Detect which cell encompasses the target text, then output its [X, Y] center coordinate. 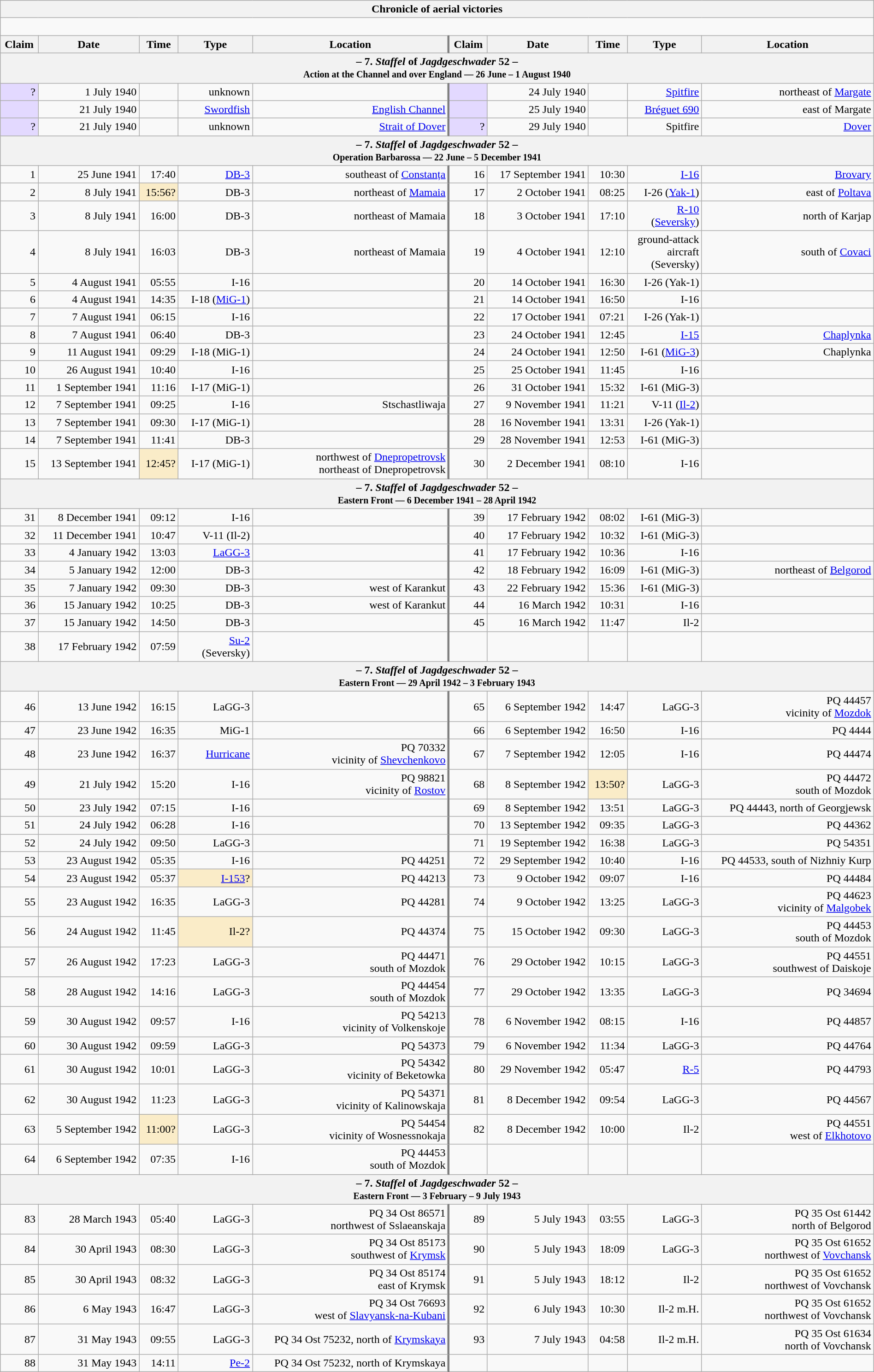
74 [467, 902]
16:38 [608, 843]
34 [19, 570]
11:34 [608, 1046]
2 December 1941 [537, 464]
38 [19, 646]
25 [467, 370]
65 [467, 706]
09:50 [159, 843]
44 [467, 605]
76 [467, 962]
08:15 [608, 1022]
12:53 [608, 440]
Chronicle of aerial victories [437, 9]
15:20 [159, 784]
south of Covaci [787, 252]
46 [19, 706]
3 October 1941 [537, 216]
10:25 [159, 605]
east of Margate [787, 109]
36 [19, 605]
61 [19, 1070]
PQ 35 Ost 61634 north of Vovchansk [787, 1339]
09:59 [159, 1046]
1 July 1940 [89, 92]
28 November 1941 [537, 440]
52 [19, 843]
10:36 [608, 552]
80 [467, 1070]
10 [19, 370]
71 [467, 843]
14:16 [159, 992]
45 [467, 623]
English Channel [351, 109]
PQ 44793 [787, 1070]
24 August 1942 [89, 931]
16:37 [159, 754]
07:35 [159, 1159]
PQ 44213 [351, 878]
62 [19, 1099]
03:55 [608, 1219]
15:56? [159, 192]
6 [19, 300]
I-15 [665, 335]
53 [19, 860]
37 [19, 623]
77 [467, 992]
17:23 [159, 962]
north of Karjap [787, 216]
40 [467, 535]
57 [19, 962]
13:35 [608, 992]
4 October 1941 [537, 252]
6 July 1943 [537, 1309]
69 [467, 808]
Swordfish [216, 109]
PQ 44857 [787, 1022]
09:35 [608, 825]
24 [467, 352]
1 September 1941 [89, 387]
13 June 1942 [89, 706]
05:55 [159, 282]
23 [467, 335]
08:10 [608, 464]
15 October 1942 [537, 931]
54 [19, 878]
08:02 [608, 517]
northwest of Dnepropetrovsk northeast of Dnepropetrovsk [351, 464]
PQ 34 Ost 85173southwest of Krymsk [351, 1249]
39 [467, 517]
15:32 [608, 387]
PQ 44474 [787, 754]
11:23 [159, 1099]
16:09 [608, 570]
09:54 [608, 1099]
PQ 70332vicinity of Shevchenkovo [351, 754]
12:45 [608, 335]
10:31 [608, 605]
14:11 [159, 1363]
09:07 [608, 878]
25 October 1941 [537, 370]
11:41 [159, 440]
Brovary [787, 174]
06:40 [159, 335]
10:01 [159, 1070]
15:36 [608, 588]
50 [19, 808]
31 [19, 517]
PQ 34 Ost 85174east of Krymsk [351, 1279]
PQ 54454vicinity of Wosnessnokaja [351, 1130]
32 [19, 535]
Su-2 (Seversky) [216, 646]
– 7. Staffel of Jagdgeschwader 52 –Eastern Front — 6 December 1941 – 28 April 1942 [437, 493]
15 [19, 464]
16:00 [159, 216]
3 [19, 216]
82 [467, 1130]
PQ 54351 [787, 843]
10:47 [159, 535]
14 [19, 440]
73 [467, 878]
29 November 1942 [537, 1070]
11 [19, 387]
17:10 [608, 216]
89 [467, 1219]
PQ 44362 [787, 825]
11:16 [159, 387]
PQ 44281 [351, 902]
PQ 44251 [351, 860]
25 June 1941 [89, 174]
26 [467, 387]
ground-attack aircraft (Seversky) [665, 252]
Il-2? [216, 931]
18:12 [608, 1279]
63 [19, 1130]
09:29 [159, 352]
92 [467, 1309]
07:21 [608, 317]
PQ 44551southwest of Daiskoje [787, 962]
7 [19, 317]
PQ 54371vicinity of Kalinowskaja [351, 1099]
Hurricane [216, 754]
MiG-1 [216, 730]
17 September 1941 [537, 174]
09:12 [159, 517]
29 July 1940 [537, 127]
Bréguet 690 [665, 109]
12:10 [608, 252]
86 [19, 1309]
northeast of Margate [787, 92]
16:03 [159, 252]
PQ 44472south of Mozdok [787, 784]
05:47 [608, 1070]
06:15 [159, 317]
13 September 1941 [89, 464]
47 [19, 730]
31 October 1941 [537, 387]
I-153? [216, 878]
20 [467, 282]
6 May 1943 [89, 1309]
09:57 [159, 1022]
87 [19, 1339]
18 February 1942 [537, 570]
59 [19, 1022]
PQ 44374 [351, 931]
28 [467, 422]
22 February 1942 [537, 588]
12:50 [608, 352]
42 [467, 570]
17:40 [159, 174]
08:30 [159, 1249]
70 [467, 825]
43 [467, 588]
13:50? [608, 784]
11:00? [159, 1130]
10:32 [608, 535]
90 [467, 1249]
64 [19, 1159]
05:37 [159, 878]
R-5 [665, 1070]
9 [19, 352]
07:15 [159, 808]
51 [19, 825]
21 July 1942 [89, 784]
29 [467, 440]
56 [19, 931]
2 [19, 192]
19 September 1942 [537, 843]
PQ 34 Ost 76693west of Slavyansk-na-Kubani [351, 1309]
14:47 [608, 706]
PQ 54342vicinity of Beketowka [351, 1070]
81 [467, 1099]
17 [467, 192]
Strait of Dover [351, 127]
06:28 [159, 825]
79 [467, 1046]
PQ 54213vicinity of Volkenskoje [351, 1022]
PQ 44454south of Mozdok [351, 992]
49 [19, 784]
16:15 [159, 706]
48 [19, 754]
13 [19, 422]
7 September 1942 [537, 754]
Pe-2 [216, 1363]
16:30 [608, 282]
5 September 1942 [89, 1130]
4 [19, 252]
18:09 [608, 1249]
16:47 [159, 1309]
R-10 (Seversky) [665, 216]
PQ 44764 [787, 1046]
91 [467, 1279]
Dover [787, 127]
26 August 1942 [89, 962]
19 [467, 252]
26 August 1941 [89, 370]
PQ 44443, north of Georgjewsk [787, 808]
13:31 [608, 422]
12:05 [608, 754]
88 [19, 1363]
16 November 1941 [537, 422]
55 [19, 902]
83 [19, 1219]
PQ 35 Ost 61442 north of Belgorod [787, 1219]
– 7. Staffel of Jagdgeschwader 52 –Eastern Front — 3 February – 9 July 1943 [437, 1189]
29 September 1942 [537, 860]
05:40 [159, 1219]
7 January 1942 [89, 588]
PQ 98821vicinity of Rostov [351, 784]
– 7. Staffel of Jagdgeschwader 52 –Eastern Front — 29 April 1942 – 3 February 1943 [437, 677]
07:59 [159, 646]
8 December 1941 [89, 517]
67 [467, 754]
35 [19, 588]
12 [19, 405]
PQ 44457vicinity of Mozdok [787, 706]
41 [467, 552]
12:45? [159, 464]
84 [19, 1249]
12:00 [159, 570]
PQ 44484 [787, 878]
– 7. Staffel of Jagdgeschwader 52 –Action at the Channel and over England — 26 June – 1 August 1940 [437, 68]
33 [19, 552]
10:00 [608, 1130]
24 July 1940 [537, 92]
PQ 34 Ost 86571northwest of Sslaeanskaja [351, 1219]
08:25 [608, 192]
78 [467, 1022]
2 October 1941 [537, 192]
09:25 [159, 405]
30 [467, 464]
17 October 1941 [537, 317]
60 [19, 1046]
PQ 44551west of Elkhotovo [787, 1130]
10:15 [608, 962]
93 [467, 1339]
04:58 [608, 1339]
05:35 [159, 860]
11:21 [608, 405]
13:03 [159, 552]
7 July 1943 [537, 1339]
PQ 44623vicinity of Malgobek [787, 902]
22 [467, 317]
5 January 1942 [89, 570]
09:55 [159, 1339]
11 August 1941 [89, 352]
PQ 44471south of Mozdok [351, 962]
8 [19, 335]
13:25 [608, 902]
28 August 1942 [89, 992]
08:32 [159, 1279]
66 [467, 730]
1 [19, 174]
9 November 1941 [537, 405]
16 [467, 174]
PQ 54373 [351, 1046]
11:47 [608, 623]
11 December 1941 [89, 535]
northeast of Belgorod [787, 570]
14:35 [159, 300]
PQ 34694 [787, 992]
PQ 44533, south of Nizhniy Kurp [787, 860]
13 September 1942 [537, 825]
4 January 1942 [89, 552]
13:51 [608, 808]
east of Poltava [787, 192]
14:50 [159, 623]
PQ 4444 [787, 730]
southeast of Constanța [351, 174]
21 [467, 300]
5 [19, 282]
68 [467, 784]
75 [467, 931]
27 [467, 405]
85 [19, 1279]
25 July 1940 [537, 109]
58 [19, 992]
18 [467, 216]
Stschastliwaja [351, 405]
72 [467, 860]
– 7. Staffel of Jagdgeschwader 52 –Operation Barbarossa — 22 June – 5 December 1941 [437, 150]
28 March 1943 [89, 1219]
PQ 44567 [787, 1099]
23 July 1942 [89, 808]
